Locate the cell with the specified text and output its (x, y) center coordinate. 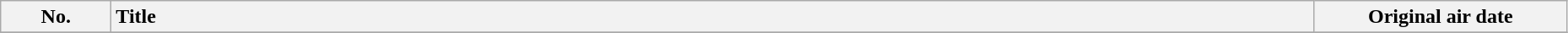
Original air date (1441, 17)
Title (713, 17)
No. (56, 17)
